Extract the (x, y) coordinate from the center of the cell holding the provided text.  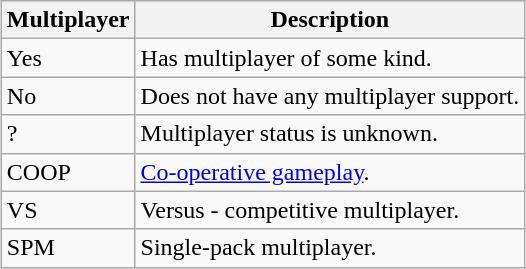
VS (68, 210)
COOP (68, 172)
SPM (68, 248)
Multiplayer status is unknown. (330, 134)
No (68, 96)
Yes (68, 58)
Has multiplayer of some kind. (330, 58)
Co-operative gameplay. (330, 172)
? (68, 134)
Single-pack multiplayer. (330, 248)
Does not have any multiplayer support. (330, 96)
Description (330, 20)
Multiplayer (68, 20)
Versus - competitive multiplayer. (330, 210)
